Provide the [X, Y] coordinate of the cell's center where the given text is located.  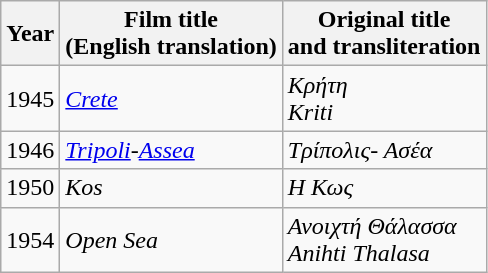
1950 [30, 188]
Crete [171, 98]
Tripoli-Assea [171, 150]
Kos [171, 188]
1945 [30, 98]
Film title(English translation) [171, 34]
Τρίπολις- Ασέα [384, 150]
Open Sea [171, 240]
1954 [30, 240]
Year [30, 34]
Η Κως [384, 188]
Original titleand transliteration [384, 34]
ΚρήτηKriti [384, 98]
1946 [30, 150]
Ανοιχτή ΘάλασσαAnihti Thalasa [384, 240]
